Identify which cell holds the provided text, then report its [x, y] central coordinate. 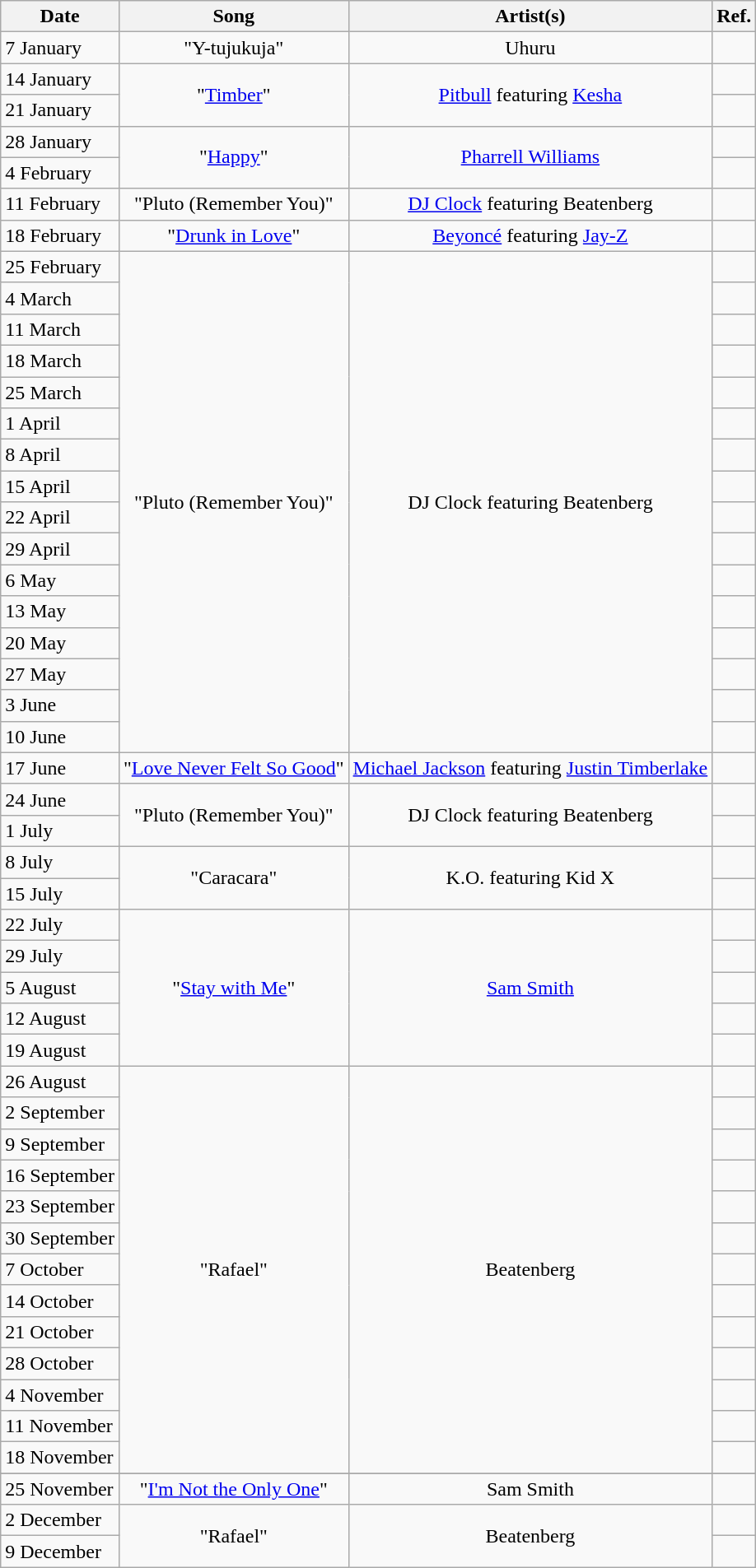
4 March [60, 298]
15 April [60, 486]
"Happy" [234, 157]
K.O. featuring Kid X [530, 877]
19 August [60, 1050]
"Y-tujukuja" [234, 48]
16 September [60, 1175]
9 September [60, 1144]
18 February [60, 235]
9 December [60, 1552]
17 June [60, 768]
10 June [60, 737]
4 November [60, 1395]
30 September [60, 1238]
Artist(s) [530, 16]
3 June [60, 705]
18 March [60, 361]
8 July [60, 862]
21 October [60, 1332]
12 August [60, 1019]
4 February [60, 173]
7 January [60, 48]
5 August [60, 988]
1 July [60, 831]
11 November [60, 1426]
14 October [60, 1300]
Song [234, 16]
15 July [60, 893]
"Timber" [234, 95]
11 March [60, 329]
Pitbull featuring Kesha [530, 95]
27 May [60, 674]
"Drunk in Love" [234, 235]
"Caracara" [234, 877]
"Love Never Felt So Good" [234, 768]
1 April [60, 424]
22 July [60, 925]
"I'm Not the Only One" [234, 1489]
28 January [60, 142]
Ref. [735, 16]
7 October [60, 1269]
6 May [60, 580]
"Stay with Me" [234, 988]
Michael Jackson featuring Justin Timberlake [530, 768]
18 November [60, 1458]
26 August [60, 1082]
29 April [60, 549]
Uhuru [530, 48]
28 October [60, 1363]
Beyoncé featuring Jay-Z [530, 235]
25 February [60, 267]
11 February [60, 204]
24 June [60, 799]
23 September [60, 1207]
22 April [60, 518]
2 September [60, 1113]
Pharrell Williams [530, 157]
25 March [60, 393]
8 April [60, 455]
14 January [60, 79]
25 November [60, 1489]
21 January [60, 110]
13 May [60, 612]
20 May [60, 643]
2 December [60, 1520]
Date [60, 16]
29 July [60, 956]
